Capture the cell that displays the provided text and extract its [X, Y] central coordinate. 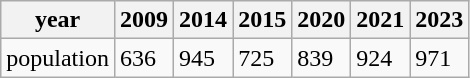
year [58, 20]
971 [440, 58]
2015 [262, 20]
2020 [322, 20]
924 [380, 58]
2021 [380, 20]
2014 [204, 20]
636 [144, 58]
2009 [144, 20]
839 [322, 58]
population [58, 58]
945 [204, 58]
2023 [440, 20]
725 [262, 58]
